Extract the (X, Y) coordinate from the center of the cell holding the provided text.  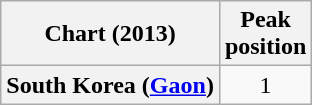
South Korea (Gaon) (110, 85)
Peakposition (265, 34)
Chart (2013) (110, 34)
1 (265, 85)
